Provide the (X, Y) coordinate of the cell's center where the given text is located.  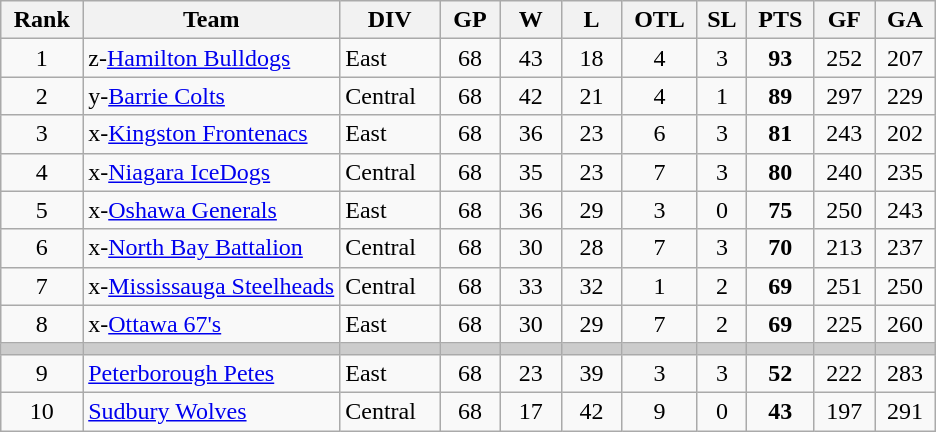
52 (780, 373)
x-Niagara IceDogs (212, 172)
229 (906, 96)
z-Hamilton Bulldogs (212, 58)
28 (592, 248)
Team (212, 20)
SL (722, 20)
GF (844, 20)
222 (844, 373)
y-Barrie Colts (212, 96)
33 (530, 286)
39 (592, 373)
237 (906, 248)
x-Mississauga Steelheads (212, 286)
240 (844, 172)
70 (780, 248)
35 (530, 172)
252 (844, 58)
81 (780, 134)
75 (780, 210)
21 (592, 96)
W (530, 20)
251 (844, 286)
207 (906, 58)
Peterborough Petes (212, 373)
283 (906, 373)
x-Ottawa 67's (212, 324)
10 (42, 411)
291 (906, 411)
GP (470, 20)
260 (906, 324)
297 (844, 96)
32 (592, 286)
x-Kingston Frontenacs (212, 134)
89 (780, 96)
x-North Bay Battalion (212, 248)
17 (530, 411)
Rank (42, 20)
PTS (780, 20)
80 (780, 172)
18 (592, 58)
L (592, 20)
x-Oshawa Generals (212, 210)
213 (844, 248)
DIV (390, 20)
93 (780, 58)
225 (844, 324)
GA (906, 20)
197 (844, 411)
OTL (660, 20)
202 (906, 134)
235 (906, 172)
8 (42, 324)
Sudbury Wolves (212, 411)
5 (42, 210)
